Identify which cell holds the provided text, then report its [X, Y] central coordinate. 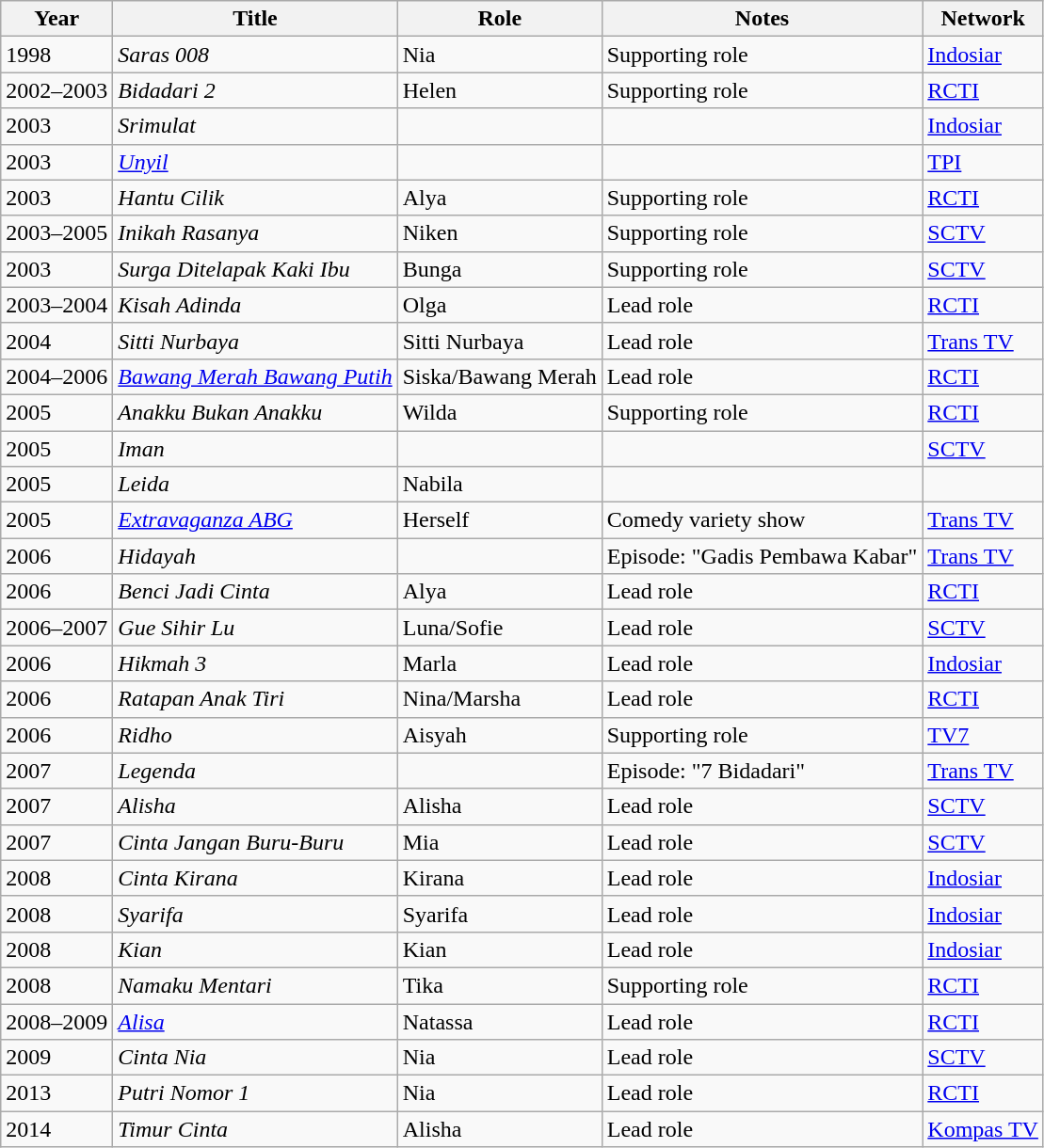
Network [983, 19]
2004–2006 [56, 376]
Gue Sihir Lu [255, 628]
Benci Jadi Cinta [255, 592]
Putri Nomor 1 [255, 1093]
TPI [983, 162]
Tika [499, 985]
Bunga [499, 269]
2014 [56, 1129]
Siska/Bawang Merah [499, 376]
Namaku Mentari [255, 985]
Herself [499, 520]
Year [56, 19]
Bawang Merah Bawang Putih [255, 376]
2008–2009 [56, 1021]
2006–2007 [56, 628]
Episode: "Gadis Pembawa Kabar" [763, 556]
Inikah Rasanya [255, 233]
Bidadari 2 [255, 90]
Nabila [499, 485]
Ratapan Anak Tiri [255, 699]
2004 [56, 341]
2003–2004 [56, 305]
Leida [255, 485]
2013 [56, 1093]
Extravaganza ABG [255, 520]
Kompas TV [983, 1129]
Saras 008 [255, 55]
Comedy variety show [763, 520]
2003–2005 [56, 233]
Srimulat [255, 126]
Hantu Cilik [255, 198]
Role [499, 19]
Cinta Nia [255, 1058]
Wilda [499, 412]
Helen [499, 90]
Kirana [499, 878]
Alisa [255, 1021]
Unyil [255, 162]
TV7 [983, 735]
Episode: "7 Bidadari" [763, 771]
1998 [56, 55]
Niken [499, 233]
Aisyah [499, 735]
Natassa [499, 1021]
2002–2003 [56, 90]
Title [255, 19]
Kisah Adinda [255, 305]
Olga [499, 305]
Iman [255, 449]
Marla [499, 663]
Legenda [255, 771]
Cinta Jangan Buru-Buru [255, 842]
Surga Ditelapak Kaki Ibu [255, 269]
Notes [763, 19]
Hikmah 3 [255, 663]
Nina/Marsha [499, 699]
2009 [56, 1058]
Anakku Bukan Anakku [255, 412]
Mia [499, 842]
Luna/Sofie [499, 628]
Timur Cinta [255, 1129]
Hidayah [255, 556]
Cinta Kirana [255, 878]
Ridho [255, 735]
